Find where the given text appears and provide that cell's center as (x, y) coordinate. 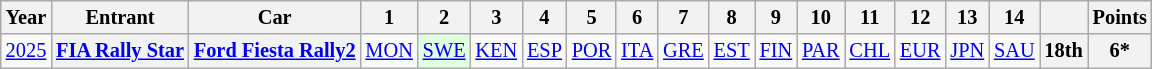
13 (967, 17)
1 (388, 17)
PAR (820, 51)
EUR (920, 51)
14 (1014, 17)
6* (1120, 51)
Car (275, 17)
Points (1120, 17)
SWE (444, 51)
10 (820, 17)
2 (444, 17)
POR (592, 51)
SAU (1014, 51)
2025 (26, 51)
FIA Rally Star (120, 51)
12 (920, 17)
Year (26, 17)
4 (544, 17)
9 (776, 17)
6 (637, 17)
5 (592, 17)
7 (683, 17)
CHL (870, 51)
3 (496, 17)
FIN (776, 51)
MON (388, 51)
EST (732, 51)
8 (732, 17)
ITA (637, 51)
Ford Fiesta Rally2 (275, 51)
KEN (496, 51)
18th (1064, 51)
Entrant (120, 17)
ESP (544, 51)
GRE (683, 51)
JPN (967, 51)
11 (870, 17)
